Locate the cell with the specified text and output its [x, y] center coordinate. 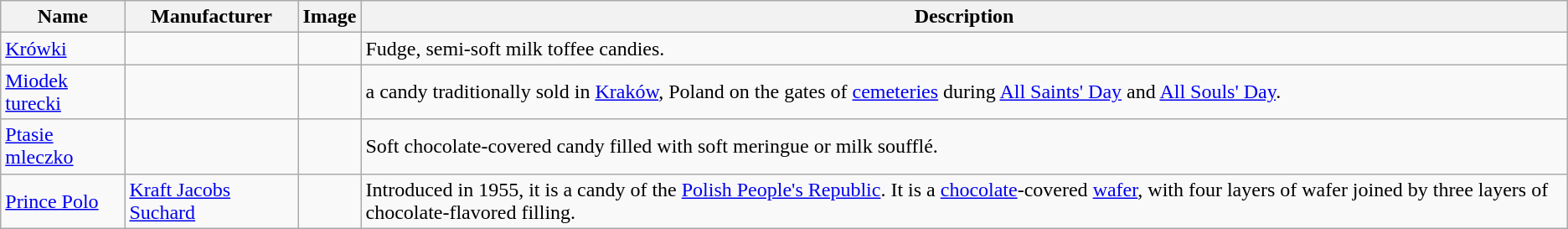
Fudge, semi-soft milk toffee candies. [964, 49]
Ptasie mleczko [63, 146]
Kraft Jacobs Suchard [211, 201]
Soft chocolate-covered candy filled with soft meringue or milk soufflé. [964, 146]
Manufacturer [211, 17]
Description [964, 17]
Miodek turecki [63, 92]
Krówki [63, 49]
Image [330, 17]
Name [63, 17]
a candy traditionally sold in Kraków, Poland on the gates of cemeteries during All Saints' Day and All Souls' Day. [964, 92]
Prince Polo [63, 201]
